From the cell containing the given text, extract its center point as (x, y) coordinate. 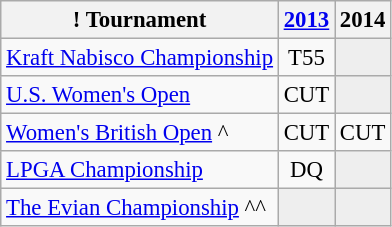
DQ (306, 170)
! Tournament (140, 20)
T55 (306, 58)
2013 (306, 20)
U.S. Women's Open (140, 95)
2014 (363, 20)
Kraft Nabisco Championship (140, 58)
The Evian Championship ^^ (140, 208)
LPGA Championship (140, 170)
Women's British Open ^ (140, 133)
